Capture the cell that displays the provided text and extract its (X, Y) central coordinate. 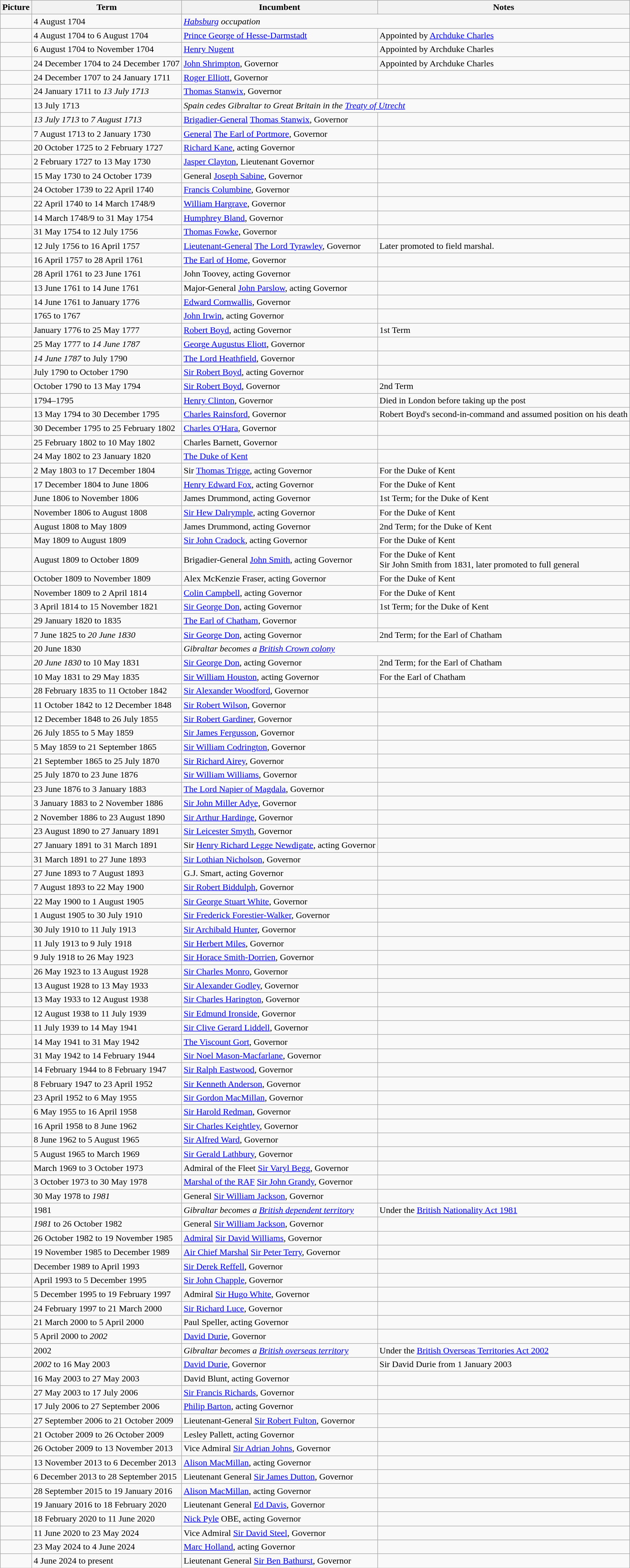
9 July 1918 to 26 May 1923 (107, 957)
Admiral Sir Hugo White, Governor (280, 1294)
G.J. Smart, acting Governor (280, 873)
Picture (16, 7)
4 June 2024 to present (107, 1561)
12 July 1756 to 16 April 1757 (107, 246)
Sir John Miller Adye, Governor (280, 803)
11 June 2020 to 23 May 2024 (107, 1533)
31 May 1942 to 14 February 1944 (107, 1056)
Air Chief Marshal Sir Peter Terry, Governor (280, 1252)
Spain cedes Gibraltar to Great Britain in the Treaty of Utrecht (406, 105)
Admiral of the Fleet Sir Varyl Begg, Governor (280, 1168)
23 April 1952 to 6 May 1955 (107, 1098)
For the Earl of Chatham (504, 677)
Died in London before taking up the post (504, 400)
November 1806 to August 1808 (107, 512)
Marshal of the RAF Sir John Grandy, Governor (280, 1182)
7 August 1713 to 2 January 1730 (107, 133)
27 June 1893 to 7 August 1893 (107, 873)
Henry Clinton, Governor (280, 400)
July 1790 to October 1790 (107, 372)
George Augustus Eliott, Governor (280, 344)
13 July 1713 (107, 105)
4 August 1704 to 6 August 1704 (107, 35)
12 August 1938 to 11 July 1939 (107, 1014)
Sir Arthur Hardinge, Governor (280, 817)
The Lord Heathfield, Governor (280, 358)
13 June 1761 to 14 June 1761 (107, 288)
Gibraltar becomes a British Crown colony (406, 649)
June 1806 to November 1806 (107, 498)
Charles O'Hara, Governor (280, 428)
18 February 2020 to 11 June 2020 (107, 1519)
Sir Kenneth Anderson, Governor (280, 1084)
For the Duke of Kent Sir John Smith from 1831, later promoted to full general (504, 560)
Sir Robert Wilson, Governor (280, 705)
19 January 2016 to 18 February 2020 (107, 1505)
1981 (107, 1210)
Sir Charles Keightley, Governor (280, 1126)
August 1808 to May 1809 (107, 526)
Gibraltar becomes a British dependent territory (280, 1210)
Sir Richard Luce, Governor (280, 1308)
Lesley Pallett, acting Governor (280, 1435)
Sir Charles Monro, Governor (280, 971)
August 1809 to October 1809 (107, 560)
13 August 1928 to 13 May 1933 (107, 985)
Admiral Sir David Williams, Governor (280, 1238)
25 May 1777 to 14 June 1787 (107, 344)
Major-General John Parslow, acting Governor (280, 288)
24 December 1704 to 24 December 1707 (107, 63)
General Joseph Sabine, Governor (280, 176)
John Irwin, acting Governor (280, 316)
3 January 1883 to 2 November 1886 (107, 803)
Sir Derek Reffell, Governor (280, 1266)
26 October 2009 to 13 November 2013 (107, 1449)
17 December 1804 to June 1806 (107, 484)
March 1969 to 3 October 1973 (107, 1168)
24 January 1711 to 13 July 1713 (107, 91)
19 November 1985 to December 1989 (107, 1252)
20 October 1725 to 2 February 1727 (107, 147)
Sir Robert Boyd, Governor (280, 386)
Francis Columbine, Governor (280, 190)
3 October 1973 to 30 May 1978 (107, 1182)
16 May 2003 to 27 May 2003 (107, 1378)
2 February 1727 to 13 May 1730 (107, 161)
Sir Clive Gerard Liddell, Governor (280, 1028)
Sir Alexander Godley, Governor (280, 985)
4 August 1704 (107, 21)
Lieutenant General Sir Ben Bathurst, Governor (280, 1561)
24 October 1739 to 22 April 1740 (107, 190)
5 August 1965 to March 1969 (107, 1154)
Sir Gordon MacMillan, Governor (280, 1098)
Robert Boyd's second-in-command and assumed position on his death (504, 414)
Thomas Fowke, Governor (280, 232)
Sir Edmund Ironside, Governor (280, 1014)
Lieutenant-General The Lord Tyrawley, Governor (280, 246)
Sir Herbert Miles, Governor (280, 943)
8 February 1947 to 23 April 1952 (107, 1084)
Brigadier-General John Smith, acting Governor (280, 560)
The Duke of Kent (280, 456)
21 September 1865 to 25 July 1870 (107, 761)
25 July 1870 to 23 June 1876 (107, 775)
30 May 1978 to 1981 (107, 1196)
11 July 1913 to 9 July 1918 (107, 943)
Sir Charles Harington, Governor (280, 999)
8 June 1962 to 5 August 1965 (107, 1140)
13 May 1933 to 12 August 1938 (107, 999)
2002 (107, 1350)
Sir William Houston, acting Governor (280, 677)
May 1809 to August 1809 (107, 540)
Later promoted to field marshal. (504, 246)
30 December 1795 to 25 February 1802 (107, 428)
Sir Hew Dalrymple, acting Governor (280, 512)
Sir John Cradock, acting Governor (280, 540)
Sir Richard Airey, Governor (280, 761)
1794–1795 (107, 400)
October 1790 to 13 May 1794 (107, 386)
Sir Alfred Ward, Governor (280, 1140)
16 April 1757 to 28 April 1761 (107, 260)
1st Term (504, 330)
Jasper Clayton, Lieutenant Governor (280, 161)
Sir George Stuart White, Governor (280, 901)
Sir Robert Gardiner, Governor (280, 719)
John Shrimpton, Governor (280, 63)
Under the British Nationality Act 1981 (504, 1210)
The Lord Napier of Magdala, Governor (280, 789)
22 April 1740 to 14 March 1748/9 (107, 204)
Philip Barton, acting Governor (280, 1407)
The Earl of Chatham, Governor (280, 620)
1981 to 26 October 1982 (107, 1224)
Sir David Durie from 1 January 2003 (504, 1364)
Sir William Codrington, Governor (280, 747)
David Blunt, acting Governor (280, 1378)
24 December 1707 to 24 January 1711 (107, 77)
November 1809 to 2 April 1814 (107, 592)
Lieutenant-General Sir Robert Fulton, Governor (280, 1421)
7 June 1825 to 20 June 1830 (107, 634)
20 June 1830 (107, 649)
Charles Barnett, Governor (280, 442)
1 August 1905 to 30 July 1910 (107, 915)
14 May 1941 to 31 May 1942 (107, 1042)
1765 to 1767 (107, 316)
General The Earl of Portmore, Governor (280, 133)
23 August 1890 to 27 January 1891 (107, 831)
Nick Pyle OBE, acting Governor (280, 1519)
14 June 1787 to July 1790 (107, 358)
Term (107, 7)
12 December 1848 to 26 July 1855 (107, 719)
6 August 1704 to November 1704 (107, 49)
Sir Francis Richards, Governor (280, 1393)
Habsburg occupation (406, 21)
Henry Edward Fox, acting Governor (280, 484)
29 January 1820 to 1835 (107, 620)
John Toovey, acting Governor (280, 274)
31 March 1891 to 27 June 1893 (107, 859)
Sir Ralph Eastwood, Governor (280, 1070)
Notes (504, 7)
22 May 1900 to 1 August 1905 (107, 901)
27 May 2003 to 17 July 2006 (107, 1393)
11 October 1842 to 12 December 1848 (107, 705)
26 October 1982 to 19 November 1985 (107, 1238)
Sir James Fergusson, Governor (280, 733)
Lieutenant General Sir James Dutton, Governor (280, 1477)
28 September 2015 to 19 January 2016 (107, 1491)
28 April 1761 to 23 June 1761 (107, 274)
Richard Kane, acting Governor (280, 147)
January 1776 to 25 May 1777 (107, 330)
Sir Henry Richard Legge Newdigate, acting Governor (280, 845)
30 July 1910 to 11 July 1913 (107, 929)
13 July 1713 to 7 August 1713 (107, 119)
25 February 1802 to 10 May 1802 (107, 442)
14 June 1761 to January 1776 (107, 302)
Sir Noel Mason-Macfarlane, Governor (280, 1056)
Sir Thomas Trigge, acting Governor (280, 470)
5 May 1859 to 21 September 1865 (107, 747)
Sir Robert Boyd, acting Governor (280, 372)
2nd Term (504, 386)
Colin Campbell, acting Governor (280, 592)
27 January 1891 to 31 March 1891 (107, 845)
15 May 1730 to 24 October 1739 (107, 176)
Sir William Williams, Governor (280, 775)
2 May 1803 to 17 December 1804 (107, 470)
William Hargrave, Governor (280, 204)
6 May 1955 to 16 April 1958 (107, 1112)
Vice Admiral Sir Adrian Johns, Governor (280, 1449)
24 May 1802 to 23 January 1820 (107, 456)
17 July 2006 to 27 September 2006 (107, 1407)
26 May 1923 to 13 August 1928 (107, 971)
Paul Speller, acting Governor (280, 1322)
Sir Archibald Hunter, Governor (280, 929)
The Earl of Home, Governor (280, 260)
Sir John Chapple, Governor (280, 1280)
5 April 2000 to 2002 (107, 1336)
6 December 2013 to 28 September 2015 (107, 1477)
11 July 1939 to 14 May 1941 (107, 1028)
Sir Harold Redman, Governor (280, 1112)
Henry Nugent (280, 49)
2002 to 16 May 2003 (107, 1364)
December 1989 to April 1993 (107, 1266)
Sir Alexander Woodford, Governor (280, 691)
Edward Cornwallis, Governor (280, 302)
23 May 2024 to 4 June 2024 (107, 1547)
Thomas Stanwix, Governor (280, 91)
2nd Term; for the Duke of Kent (504, 526)
Charles Rainsford, Governor (280, 414)
23 June 1876 to 3 January 1883 (107, 789)
Robert Boyd, acting Governor (280, 330)
Gibraltar becomes a British overseas territory (280, 1350)
Sir Robert Biddulph, Governor (280, 887)
Lieutenant General Ed Davis, Governor (280, 1505)
Sir Gerald Lathbury, Governor (280, 1154)
14 March 1748/9 to 31 May 1754 (107, 218)
April 1993 to 5 December 1995 (107, 1280)
Alex McKenzie Fraser, acting Governor (280, 578)
Roger Elliott, Governor (280, 77)
Sir Leicester Smyth, Governor (280, 831)
Prince George of Hesse-Darmstadt (280, 35)
24 February 1997 to 21 March 2000 (107, 1308)
Sir Frederick Forestier-Walker, Governor (280, 915)
27 September 2006 to 21 October 2009 (107, 1421)
October 1809 to November 1809 (107, 578)
Sir Lothian Nicholson, Governor (280, 859)
7 August 1893 to 22 May 1900 (107, 887)
14 February 1944 to 8 February 1947 (107, 1070)
The Viscount Gort, Governor (280, 1042)
Brigadier-General Thomas Stanwix, Governor (280, 119)
16 April 1958 to 8 June 1962 (107, 1126)
10 May 1831 to 29 May 1835 (107, 677)
Vice Admiral Sir David Steel, Governor (280, 1533)
5 December 1995 to 19 February 1997 (107, 1294)
Sir Horace Smith-Dorrien, Governor (280, 957)
Incumbent (280, 7)
20 June 1830 to 10 May 1831 (107, 663)
26 July 1855 to 5 May 1859 (107, 733)
Under the British Overseas Territories Act 2002 (504, 1350)
2 November 1886 to 23 August 1890 (107, 817)
21 October 2009 to 26 October 2009 (107, 1435)
28 February 1835 to 11 October 1842 (107, 691)
13 November 2013 to 6 December 2013 (107, 1463)
13 May 1794 to 30 December 1795 (107, 414)
Marc Holland, acting Governor (280, 1547)
Humphrey Bland, Governor (280, 218)
3 April 1814 to 15 November 1821 (107, 606)
21 March 2000 to 5 April 2000 (107, 1322)
31 May 1754 to 12 July 1756 (107, 232)
